Return (X, Y) of the center of cell containing provided text 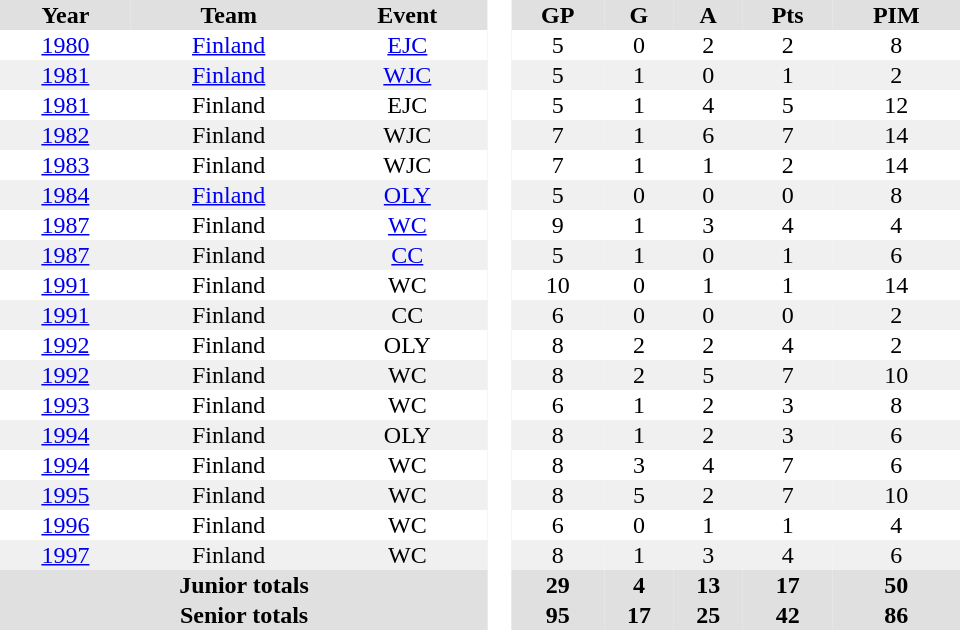
42 (788, 615)
PIM (896, 15)
1984 (66, 195)
13 (708, 585)
1993 (66, 405)
12 (896, 105)
86 (896, 615)
1983 (66, 165)
GP (558, 15)
50 (896, 585)
G (638, 15)
Team (229, 15)
1996 (66, 525)
Senior totals (244, 615)
29 (558, 585)
25 (708, 615)
9 (558, 225)
1997 (66, 555)
Junior totals (244, 585)
A (708, 15)
Event (408, 15)
Pts (788, 15)
1980 (66, 45)
95 (558, 615)
1995 (66, 495)
1982 (66, 135)
Year (66, 15)
